For the text-containing cell, return its midpoint in (x, y) coordinate format. 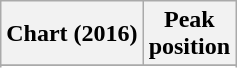
Chart (2016) (72, 34)
Peak position (189, 34)
